Output the [x, y] coordinate of the center of the cell containing the given text.  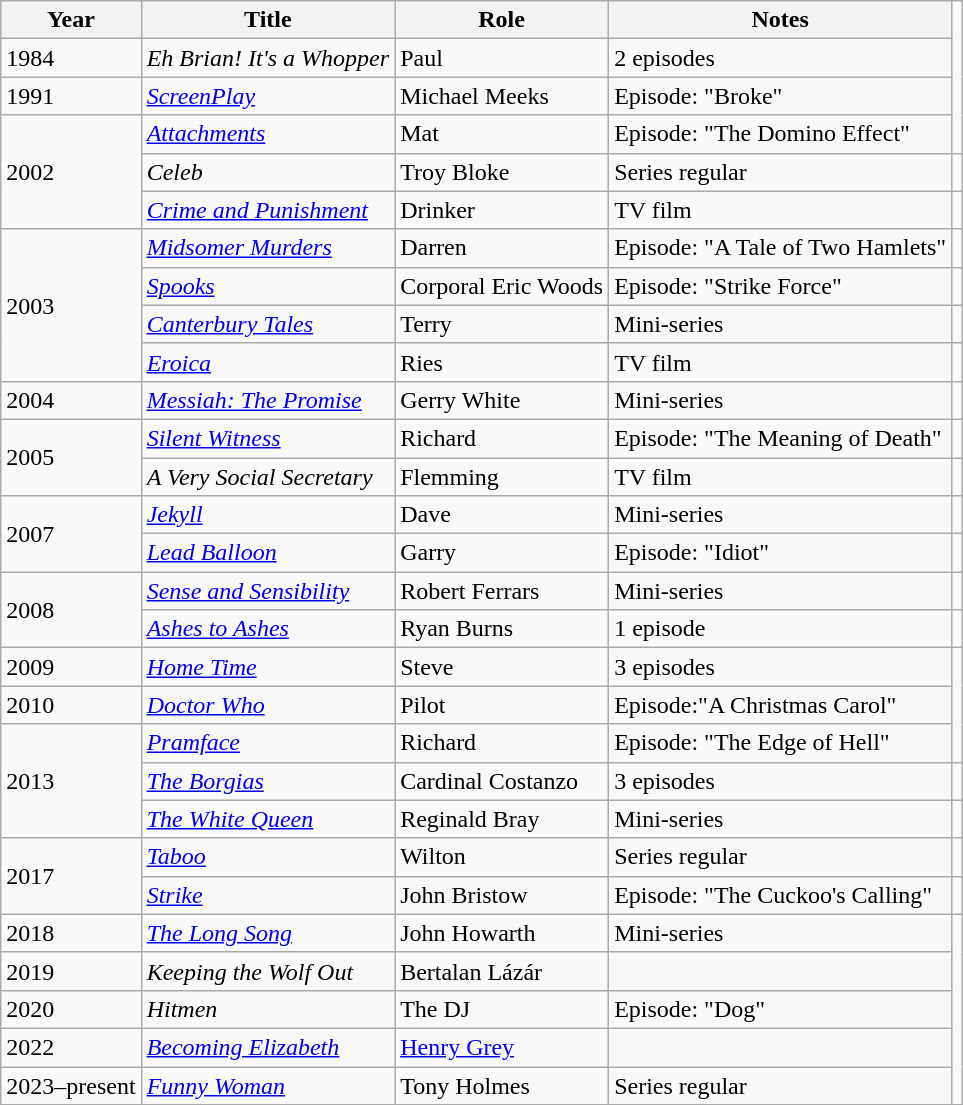
2017 [71, 876]
2008 [71, 610]
Messiah: The Promise [268, 400]
Henry Grey [502, 1047]
Year [71, 20]
Becoming Elizabeth [268, 1047]
Strike [268, 895]
Lead Balloon [268, 553]
Title [268, 20]
A Very Social Secretary [268, 477]
Episode: "The Edge of Hell" [780, 743]
Pilot [502, 705]
The White Queen [268, 819]
Eroica [268, 362]
Canterbury Tales [268, 324]
Celeb [268, 172]
2009 [71, 667]
Drinker [502, 210]
Keeping the Wolf Out [268, 971]
Darren [502, 248]
Home Time [268, 667]
Gerry White [502, 400]
Sense and Sensibility [268, 591]
2022 [71, 1047]
Corporal Eric Woods [502, 286]
Wilton [502, 857]
Episode: "Strike Force" [780, 286]
Notes [780, 20]
Michael Meeks [502, 96]
Attachments [268, 134]
2002 [71, 172]
Terry [502, 324]
Paul [502, 58]
Hitmen [268, 1009]
2005 [71, 457]
Flemming [502, 477]
1984 [71, 58]
The Long Song [268, 933]
Tony Holmes [502, 1085]
John Howarth [502, 933]
2 episodes [780, 58]
The Borgias [268, 781]
2010 [71, 705]
Steve [502, 667]
ScreenPlay [268, 96]
Spooks [268, 286]
Bertalan Lázár [502, 971]
1 episode [780, 629]
2004 [71, 400]
2023–present [71, 1085]
2003 [71, 305]
Episode: "The Domino Effect" [780, 134]
Taboo [268, 857]
Robert Ferrars [502, 591]
2018 [71, 933]
Ries [502, 362]
Pramface [268, 743]
Episode: "A Tale of Two Hamlets" [780, 248]
Episode:"A Christmas Carol" [780, 705]
Jekyll [268, 515]
Mat [502, 134]
Eh Brian! It's a Whopper [268, 58]
The DJ [502, 1009]
Role [502, 20]
Reginald Bray [502, 819]
2007 [71, 534]
1991 [71, 96]
Dave [502, 515]
Episode: "The Meaning of Death" [780, 438]
Crime and Punishment [268, 210]
2013 [71, 781]
Episode: "Broke" [780, 96]
Episode: "The Cuckoo's Calling" [780, 895]
John Bristow [502, 895]
Midsomer Murders [268, 248]
Troy Bloke [502, 172]
Doctor Who [268, 705]
Episode: "Idiot" [780, 553]
Silent Witness [268, 438]
Ryan Burns [502, 629]
Funny Woman [268, 1085]
2019 [71, 971]
Cardinal Costanzo [502, 781]
Garry [502, 553]
Episode: "Dog" [780, 1009]
2020 [71, 1009]
Ashes to Ashes [268, 629]
